Capture the cell that displays the provided text and extract its [x, y] central coordinate. 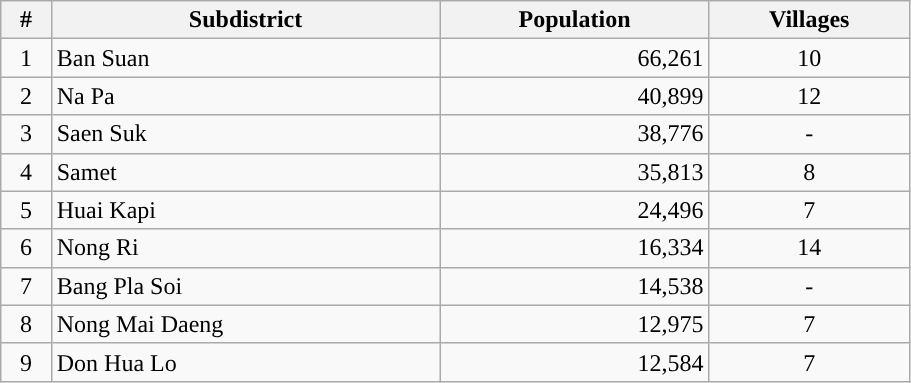
Don Hua Lo [246, 362]
6 [26, 248]
24,496 [574, 210]
66,261 [574, 58]
Population [574, 20]
40,899 [574, 96]
Subdistrict [246, 20]
12,975 [574, 324]
Bang Pla Soi [246, 286]
16,334 [574, 248]
14,538 [574, 286]
Huai Kapi [246, 210]
12,584 [574, 362]
3 [26, 134]
Villages [809, 20]
Nong Mai Daeng [246, 324]
14 [809, 248]
2 [26, 96]
9 [26, 362]
Na Pa [246, 96]
38,776 [574, 134]
Saen Suk [246, 134]
1 [26, 58]
Ban Suan [246, 58]
5 [26, 210]
10 [809, 58]
# [26, 20]
Samet [246, 172]
12 [809, 96]
Nong Ri [246, 248]
4 [26, 172]
35,813 [574, 172]
